Extract the (X, Y) coordinate from the center of the cell holding the provided text.  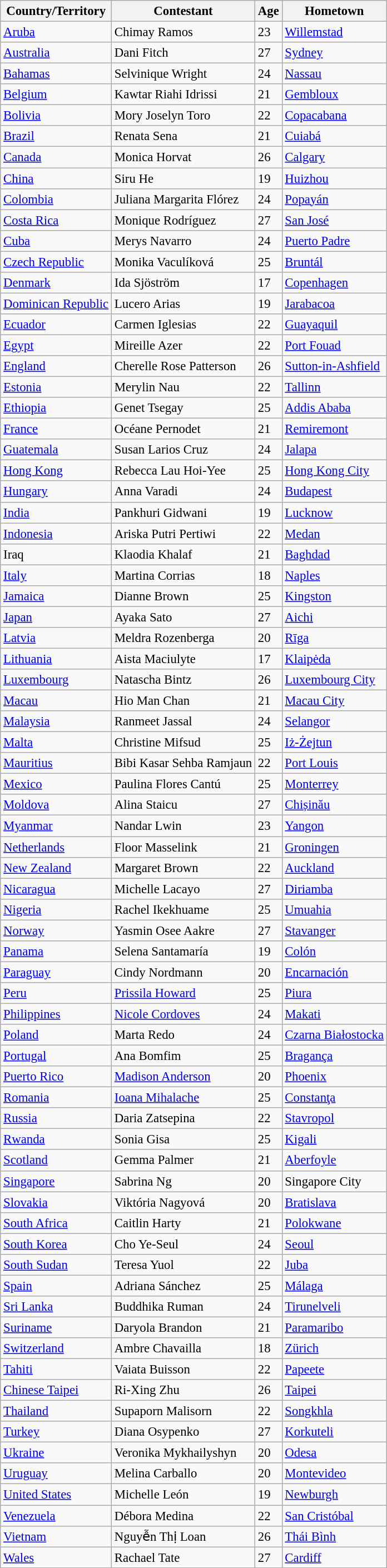
Korkuteli (334, 1432)
Daria Zatsepina (183, 1118)
Mauritius (56, 763)
France (56, 429)
Myanmar (56, 826)
Mireille Azer (183, 345)
South Korea (56, 1244)
Nassau (334, 74)
Ambre Chavailla (183, 1348)
Ioana Mihalache (183, 1098)
Puerto Padre (334, 241)
Monika Vaculíková (183, 262)
Bahamas (56, 74)
Paulina Flores Cantú (183, 784)
United States (56, 1495)
Colón (334, 952)
Cho Ye-Seul (183, 1244)
Uruguay (56, 1474)
Renata Sena (183, 136)
Switzerland (56, 1348)
Chinese Taipei (56, 1390)
Luxembourg (56, 680)
Nicaragua (56, 889)
Netherlands (56, 847)
Naples (334, 575)
Ana Bomfim (183, 1056)
Cardiff (334, 1557)
Philippines (56, 1014)
Egypt (56, 345)
Monique Rodríguez (183, 220)
Teresa Yuol (183, 1265)
Umuahia (334, 909)
Hong Kong City (334, 471)
Tahiti (56, 1370)
Singapore (56, 1181)
Suriname (56, 1327)
Constanţa (334, 1098)
Macau City (334, 701)
Ri-Xing Zhu (183, 1390)
Monica Horvat (183, 157)
New Zealand (56, 868)
Kawtar Riahi Idrissi (183, 94)
Copacabana (334, 116)
Sri Lanka (56, 1307)
Caitlin Harty (183, 1223)
Rwanda (56, 1139)
Rachel Ikekhuame (183, 909)
Ethiopia (56, 408)
Alina Staicu (183, 805)
Nigeria (56, 909)
Norway (56, 930)
Newburgh (334, 1495)
Dianne Brown (183, 596)
Paramaribo (334, 1327)
Hungary (56, 492)
Débora Medina (183, 1516)
Port Louis (334, 763)
Macau (56, 701)
Daryola Brandon (183, 1327)
Christine Mifsud (183, 743)
Willemstad (334, 32)
Martina Corrias (183, 575)
Hio Man Chan (183, 701)
Sonia Gisa (183, 1139)
Malta (56, 743)
Guayaquil (334, 325)
Aruba (56, 32)
Floor Masselink (183, 847)
Meldra Rozenberga (183, 638)
Michelle Lacayo (183, 889)
Merys Navarro (183, 241)
Romania (56, 1098)
Siru He (183, 178)
Marta Redo (183, 1035)
Popayán (334, 199)
Vietnam (56, 1536)
Océane Pernodet (183, 429)
Guatemala (56, 450)
Phoenix (334, 1077)
Encarnación (334, 972)
Dani Fitch (183, 53)
Bratislava (334, 1202)
Stavanger (334, 930)
Gemma Palmer (183, 1161)
Yasmin Osee Aakre (183, 930)
Age (269, 11)
Ariska Putri Pertiwi (183, 534)
Lucknow (334, 512)
Chimay Ramos (183, 32)
Colombia (56, 199)
Diana Osypenko (183, 1432)
Margaret Brown (183, 868)
Jarabacoa (334, 303)
Huizhou (334, 178)
Sydney (334, 53)
Prissila Howard (183, 993)
Mexico (56, 784)
Singapore City (334, 1181)
Adriana Sánchez (183, 1286)
Papeete (334, 1370)
Malaysia (56, 721)
Monterrey (334, 784)
Nguyễn Thị Loan (183, 1536)
Contestant (183, 11)
Susan Larios Cruz (183, 450)
Czarna Białostocka (334, 1035)
Italy (56, 575)
Luxembourg City (334, 680)
Thái Bình (334, 1536)
Zürich (334, 1348)
Stavropol (334, 1118)
Jalapa (334, 450)
Peru (56, 993)
Genet Tsegay (183, 408)
Thailand (56, 1411)
Veronika Mykhailyshyn (183, 1453)
Supaporn Malisorn (183, 1411)
Indonesia (56, 534)
Russia (56, 1118)
Sutton-in-Ashfield (334, 366)
Wales (56, 1557)
Selangor (334, 721)
Pankhuri Gidwani (183, 512)
Madison Anderson (183, 1077)
Aberfoyle (334, 1161)
Panama (56, 952)
Baghdad (334, 554)
Latvia (56, 638)
Iraq (56, 554)
Auckland (334, 868)
Spain (56, 1286)
Estonia (56, 387)
Poland (56, 1035)
Makati (334, 1014)
San José (334, 220)
Japan (56, 617)
Medan (334, 534)
Bruntál (334, 262)
Selena Santamaría (183, 952)
Bragança (334, 1056)
Anna Varadi (183, 492)
Cuiabá (334, 136)
Denmark (56, 283)
San Cristóbal (334, 1516)
Klaodia Khalaf (183, 554)
Slovakia (56, 1202)
Ecuador (56, 325)
Selvinique Wright (183, 74)
Jamaica (56, 596)
Buddhika Ruman (183, 1307)
Lucero Arias (183, 303)
Rebecca Lau Hoi-Yee (183, 471)
Kigali (334, 1139)
Sabrina Ng (183, 1181)
Hong Kong (56, 471)
Belgium (56, 94)
Ayaka Sato (183, 617)
India (56, 512)
Lithuania (56, 659)
Melina Carballo (183, 1474)
Turkey (56, 1432)
Country/Territory (56, 11)
Nicole Cordoves (183, 1014)
Yangon (334, 826)
Rachael Tate (183, 1557)
Dominican Republic (56, 303)
Port Fouad (334, 345)
Czech Republic (56, 262)
Ranmeet Jassal (183, 721)
Cherelle Rose Patterson (183, 366)
China (56, 178)
Hometown (334, 11)
Juliana Margarita Flórez (183, 199)
Bibi Kasar Sehba Ramjaun (183, 763)
Budapest (334, 492)
Portugal (56, 1056)
Scotland (56, 1161)
Copenhagen (334, 283)
Australia (56, 53)
South Africa (56, 1223)
Addis Ababa (334, 408)
Tirunelveli (334, 1307)
Canada (56, 157)
England (56, 366)
Montevideo (334, 1474)
Natascha Bintz (183, 680)
Groningen (334, 847)
Piura (334, 993)
Kingston (334, 596)
Merylin Nau (183, 387)
Gembloux (334, 94)
Nandar Lwin (183, 826)
Seoul (334, 1244)
Puerto Rico (56, 1077)
Rīga (334, 638)
Ida Sjöström (183, 283)
Aista Maciulyte (183, 659)
Cindy Nordmann (183, 972)
Mory Joselyn Toro (183, 116)
Taipei (334, 1390)
Chișinău (334, 805)
Remiremont (334, 429)
Klaipėda (334, 659)
Michelle León (183, 1495)
Bolivia (56, 116)
Venezuela (56, 1516)
Calgary (334, 157)
Viktória Nagyová (183, 1202)
Polokwane (334, 1223)
Songkhla (334, 1411)
Vaiata Buisson (183, 1370)
Odesa (334, 1453)
Moldova (56, 805)
Cuba (56, 241)
Diriamba (334, 889)
Paraguay (56, 972)
South Sudan (56, 1265)
Carmen Iglesias (183, 325)
Costa Rica (56, 220)
Málaga (334, 1286)
Brazil (56, 136)
Iż-Żejtun (334, 743)
Ukraine (56, 1453)
Aichi (334, 617)
Tallinn (334, 387)
Juba (334, 1265)
